From the cell containing the given text, extract its center point as (X, Y) coordinate. 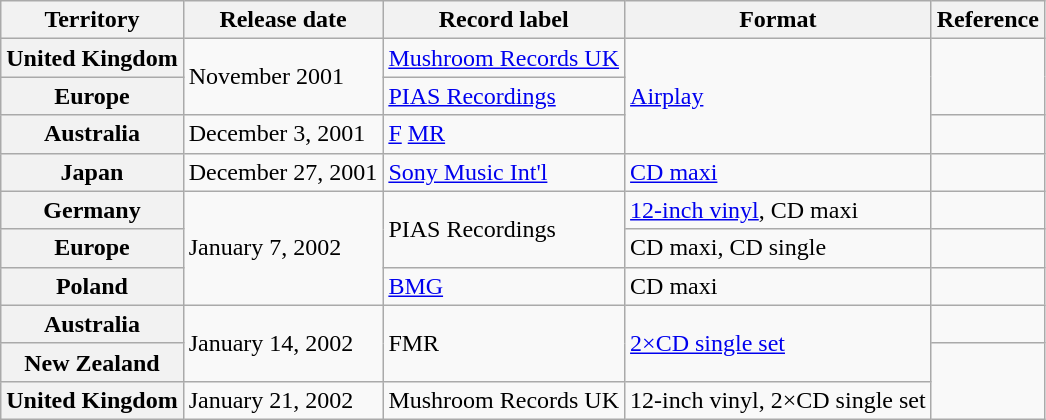
January 14, 2002 (283, 343)
Sony Music Int'l (504, 172)
Germany (92, 210)
Airplay (778, 96)
January 7, 2002 (283, 248)
December 3, 2001 (283, 134)
BMG (504, 286)
November 2001 (283, 77)
Release date (283, 20)
Territory (92, 20)
December 27, 2001 (283, 172)
Format (778, 20)
12-inch vinyl, 2×CD single set (778, 400)
12-inch vinyl, CD maxi (778, 210)
Reference (988, 20)
FMR (504, 343)
Poland (92, 286)
January 21, 2002 (283, 400)
F MR (504, 134)
New Zealand (92, 362)
2×CD single set (778, 343)
CD maxi, CD single (778, 248)
Record label (504, 20)
Japan (92, 172)
